Find where the given text appears and provide that cell's center as (X, Y) coordinate. 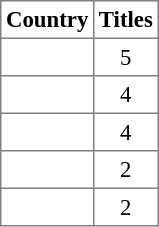
Country (48, 20)
Titles (126, 20)
5 (126, 57)
